Return the (x, y) coordinate for the center point of the cell that contains the specified text.  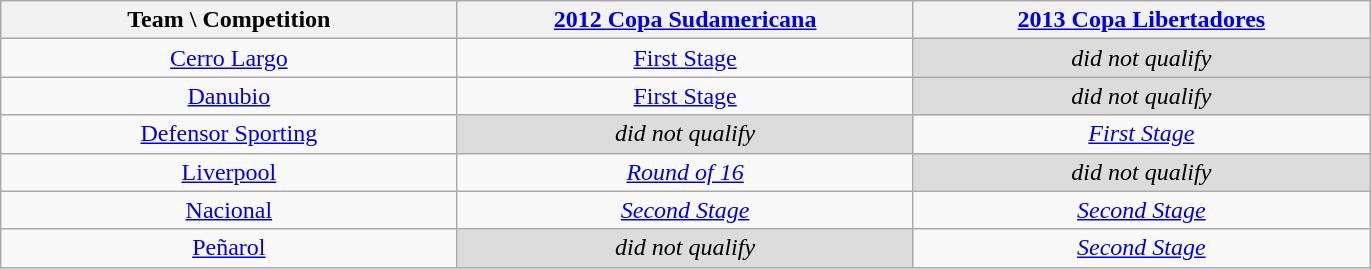
Danubio (229, 96)
Team \ Competition (229, 20)
Liverpool (229, 172)
Cerro Largo (229, 58)
2013 Copa Libertadores (1141, 20)
Peñarol (229, 248)
Round of 16 (685, 172)
Nacional (229, 210)
2012 Copa Sudamericana (685, 20)
Defensor Sporting (229, 134)
